Locate the cell with the specified text and output its (x, y) center coordinate. 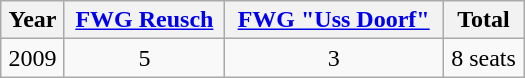
3 (334, 58)
FWG "Uss Doorf" (334, 20)
2009 (32, 58)
Year (32, 20)
FWG Reusch (144, 20)
8 seats (484, 58)
Total (484, 20)
5 (144, 58)
